Scan for the cell matching the given text and deliver its (x, y) coordinate at center. 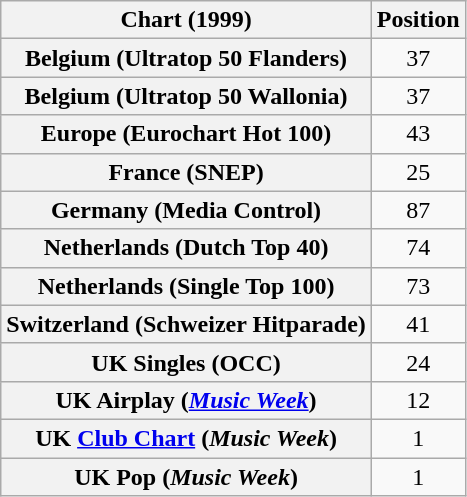
Netherlands (Single Top 100) (186, 286)
12 (418, 400)
Germany (Media Control) (186, 210)
87 (418, 210)
74 (418, 248)
Position (418, 20)
UK Singles (OCC) (186, 362)
25 (418, 172)
UK Club Chart (Music Week) (186, 438)
UK Airplay (Music Week) (186, 400)
24 (418, 362)
Belgium (Ultratop 50 Wallonia) (186, 96)
UK Pop (Music Week) (186, 477)
Switzerland (Schweizer Hitparade) (186, 324)
Europe (Eurochart Hot 100) (186, 134)
73 (418, 286)
41 (418, 324)
43 (418, 134)
Belgium (Ultratop 50 Flanders) (186, 58)
France (SNEP) (186, 172)
Netherlands (Dutch Top 40) (186, 248)
Chart (1999) (186, 20)
